Capture the cell that displays the provided text and extract its (X, Y) central coordinate. 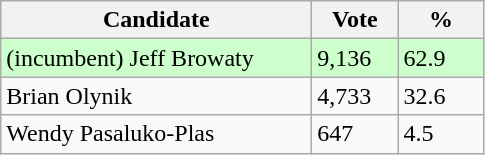
9,136 (355, 58)
647 (355, 134)
4.5 (441, 134)
4,733 (355, 96)
Wendy Pasaluko-Plas (156, 134)
Brian Olynik (156, 96)
(incumbent) Jeff Browaty (156, 58)
Candidate (156, 20)
% (441, 20)
62.9 (441, 58)
Vote (355, 20)
32.6 (441, 96)
